Capture the cell that displays the provided text and extract its (X, Y) central coordinate. 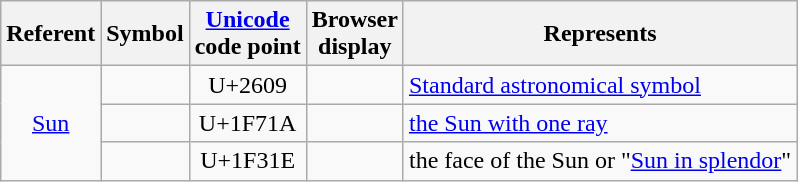
U+1F31E (248, 161)
U+2609 (248, 85)
Browserdisplay (354, 34)
Symbol (145, 34)
U+1F71A (248, 123)
Unicodecode point (248, 34)
the face of the Sun or "Sun in splendor" (600, 161)
Referent (51, 34)
the Sun with one ray (600, 123)
Sun (51, 123)
Represents (600, 34)
Standard astronomical symbol (600, 85)
